Output the (X, Y) coordinate of the center of the cell containing the given text.  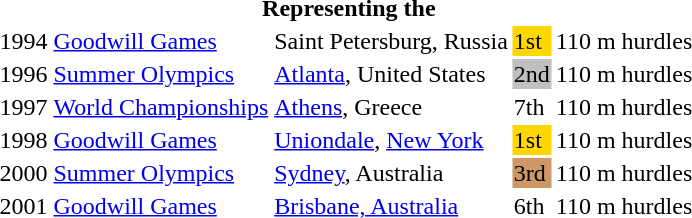
Saint Petersburg, Russia (392, 41)
Atlanta, United States (392, 74)
Uniondale, New York (392, 140)
World Championships (161, 107)
3rd (532, 173)
2nd (532, 74)
Athens, Greece (392, 107)
7th (532, 107)
Sydney, Australia (392, 173)
